Locate the cell with the specified text and output its [x, y] center coordinate. 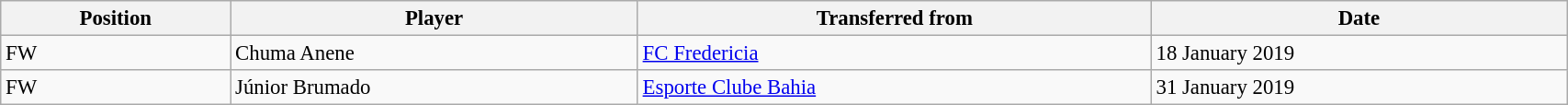
18 January 2019 [1359, 53]
FC Fredericia [895, 53]
31 January 2019 [1359, 87]
Date [1359, 18]
Transferred from [895, 18]
Esporte Clube Bahia [895, 87]
Position [116, 18]
Júnior Brumado [434, 87]
Chuma Anene [434, 53]
Player [434, 18]
